Find where the given text appears and provide that cell's center as [x, y] coordinate. 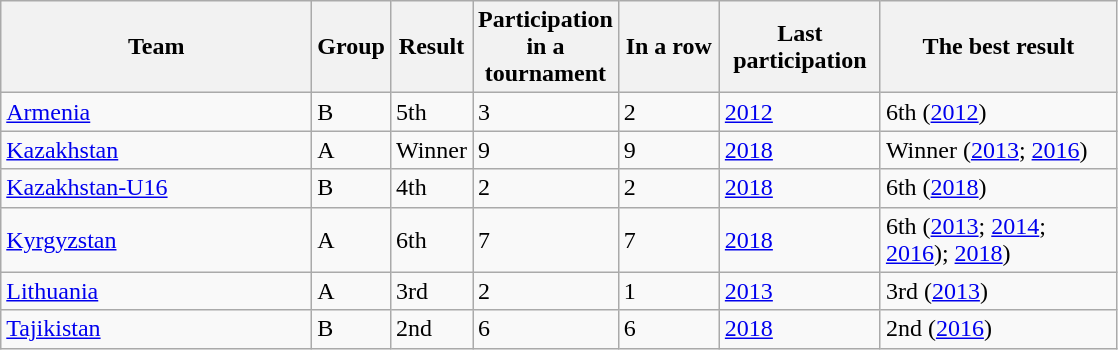
Result [431, 47]
6th (2012) [998, 112]
А [352, 150]
Lithuania [156, 291]
Winner (2013; 2016) [998, 150]
4th [431, 188]
3rd [431, 291]
Last participation [800, 47]
6th [431, 240]
Winner [431, 150]
Kyrgyzstan [156, 240]
Kazakhstan-U16 [156, 188]
3rd (2013) [998, 291]
The best result [998, 47]
2013 [800, 291]
Armenia [156, 112]
2nd [431, 329]
5th [431, 112]
Tajikistan [156, 329]
3 [546, 112]
1 [668, 291]
6th (2018) [998, 188]
6th (2013; 2014; 2016); 2018) [998, 240]
2012 [800, 112]
Team [156, 47]
Group [352, 47]
Kazakhstan [156, 150]
Participation in a tournament [546, 47]
In a row [668, 47]
2nd (2016) [998, 329]
